Locate the cell with the specified text and output its (X, Y) center coordinate. 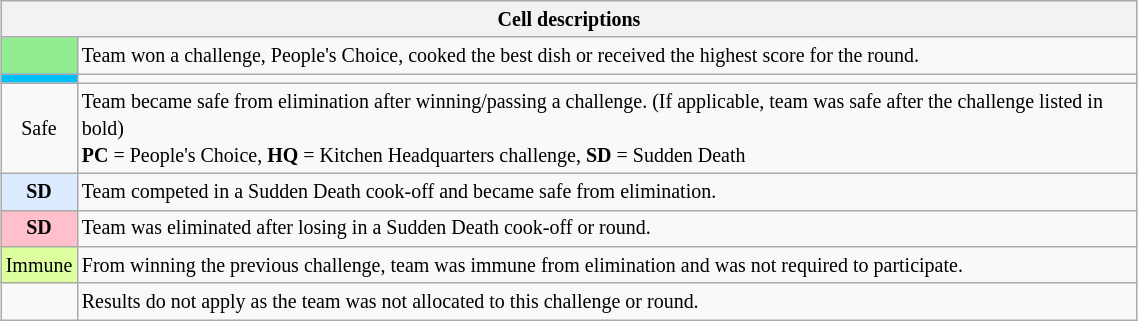
Team competed in a Sudden Death cook-off and became safe from elimination. (607, 192)
Results do not apply as the team was not allocated to this challenge or round. (607, 301)
Immune (39, 265)
Cell descriptions (569, 19)
Safe (39, 128)
Team won a challenge, People's Choice, cooked the best dish or received the highest score for the round. (607, 55)
From winning the previous challenge, team was immune from elimination and was not required to participate. (607, 265)
Team was eliminated after losing in a Sudden Death cook-off or round. (607, 228)
